Provide the [x, y] coordinate of the cell's center where the given text is located.  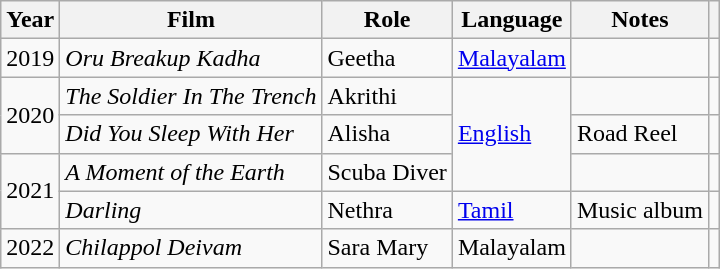
Nethra [387, 210]
Scuba Diver [387, 172]
Akrithi [387, 96]
Year [30, 20]
Role [387, 20]
Notes [640, 20]
Darling [191, 210]
The Soldier In The Trench [191, 96]
2020 [30, 115]
2021 [30, 191]
2022 [30, 248]
English [512, 134]
Sara Mary [387, 248]
Geetha [387, 58]
2019 [30, 58]
Music album [640, 210]
Road Reel [640, 134]
Did You Sleep With Her [191, 134]
Tamil [512, 210]
Oru Breakup Kadha [191, 58]
Chilappol Deivam [191, 248]
Film [191, 20]
Language [512, 20]
A Moment of the Earth [191, 172]
Alisha [387, 134]
